Output the (x, y) coordinate of the center of the cell containing the given text.  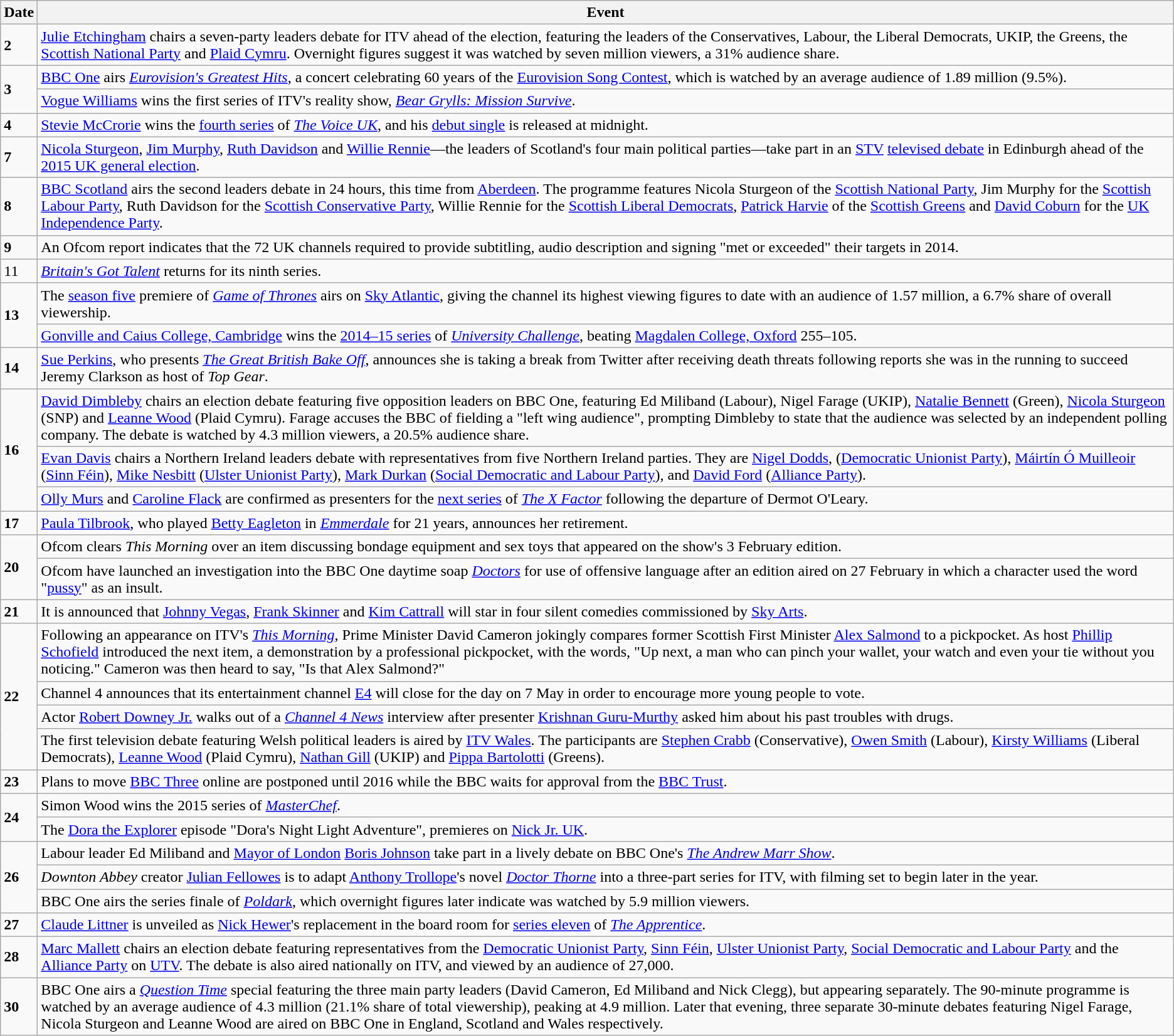
9 (19, 247)
Stevie McCrorie wins the fourth series of The Voice UK, and his debut single is released at midnight. (606, 125)
26 (19, 877)
Simon Wood wins the 2015 series of MasterChef. (606, 805)
Ofcom clears This Morning over an item discussing bondage equipment and sex toys that appeared on the show's 3 February edition. (606, 547)
28 (19, 957)
Vogue Williams wins the first series of ITV's reality show, Bear Grylls: Mission Survive. (606, 101)
3 (19, 89)
20 (19, 567)
Date (19, 13)
11 (19, 271)
21 (19, 611)
Gonville and Caius College, Cambridge wins the 2014–15 series of University Challenge, beating Magdalen College, Oxford 255–105. (606, 336)
24 (19, 817)
13 (19, 315)
BBC One airs the series finale of Poldark, which overnight figures later indicate was watched by 5.9 million viewers. (606, 901)
2 (19, 45)
Claude Littner is unveiled as Nick Hewer's replacement in the board room for series eleven of The Apprentice. (606, 925)
Event (606, 13)
22 (19, 696)
8 (19, 206)
Actor Robert Downey Jr. walks out of a Channel 4 News interview after presenter Krishnan Guru-Murthy asked him about his past troubles with drugs. (606, 717)
Channel 4 announces that its entertainment channel E4 will close for the day on 7 May in order to encourage more young people to vote. (606, 693)
Labour leader Ed Miliband and Mayor of London Boris Johnson take part in a lively debate on BBC One's The Andrew Marr Show. (606, 853)
The Dora the Explorer episode "Dora's Night Light Adventure", premieres on Nick Jr. UK. (606, 829)
14 (19, 367)
Olly Murs and Caroline Flack are confirmed as presenters for the next series of The X Factor following the departure of Dermot O'Leary. (606, 499)
Paula Tilbrook, who played Betty Eagleton in Emmerdale for 21 years, announces her retirement. (606, 523)
17 (19, 523)
4 (19, 125)
7 (19, 157)
It is announced that Johnny Vegas, Frank Skinner and Kim Cattrall will star in four silent comedies commissioned by Sky Arts. (606, 611)
30 (19, 1007)
27 (19, 925)
Plans to move BBC Three online are postponed until 2016 while the BBC waits for approval from the BBC Trust. (606, 781)
16 (19, 450)
Britain's Got Talent returns for its ninth series. (606, 271)
23 (19, 781)
